Search for the cell housing the specified text and yield its [x, y] center coordinate. 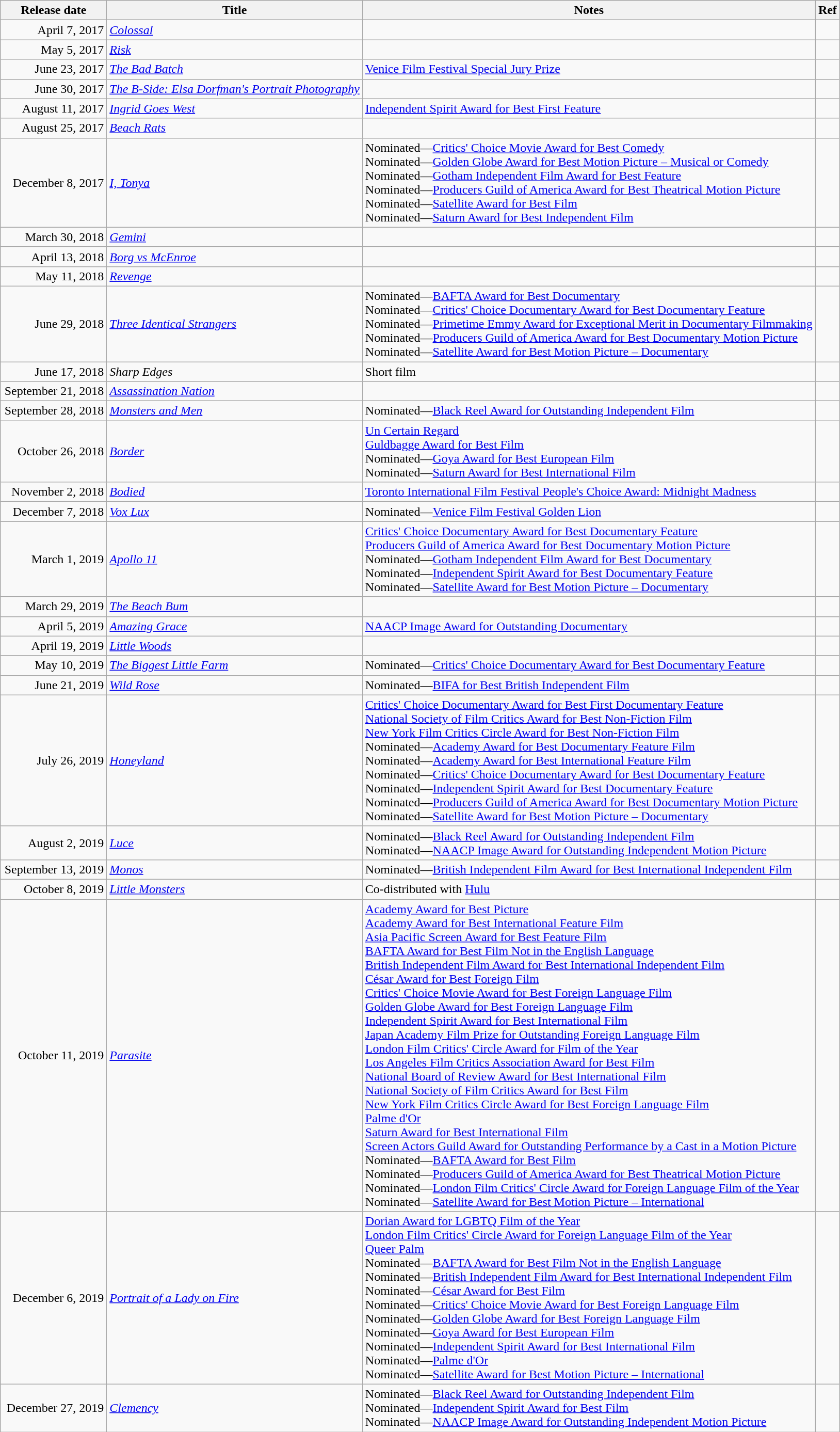
June 17, 2018 [54, 371]
June 23, 2017 [54, 69]
August 11, 2017 [54, 108]
Bodied [235, 492]
December 27, 2019 [54, 1408]
Amazing Grace [235, 626]
NAACP Image Award for Outstanding Documentary [589, 626]
September 28, 2018 [54, 411]
Little Monsters [235, 889]
September 13, 2019 [54, 869]
Revenge [235, 276]
The Bad Batch [235, 69]
Clemency [235, 1408]
Monsters and Men [235, 411]
Assassination Nation [235, 391]
Nominated—Black Reel Award for Outstanding Independent Film [589, 411]
Ref [828, 10]
Risk [235, 50]
Ingrid Goes West [235, 108]
December 6, 2019 [54, 1298]
April 7, 2017 [54, 30]
Wild Rose [235, 685]
Nominated—British Independent Film Award for Best International Independent Film [589, 869]
March 1, 2019 [54, 559]
Short film [589, 371]
Little Woods [235, 646]
Notes [589, 10]
August 2, 2019 [54, 842]
Beach Rats [235, 128]
August 25, 2017 [54, 128]
Colossal [235, 30]
Title [235, 10]
Release date [54, 10]
October 26, 2018 [54, 451]
Venice Film Festival Special Jury Prize [589, 69]
October 8, 2019 [54, 889]
April 13, 2018 [54, 257]
October 11, 2019 [54, 1055]
March 30, 2018 [54, 237]
Gemini [235, 237]
May 5, 2017 [54, 50]
Toronto International Film Festival People's Choice Award: Midnight Madness [589, 492]
Three Identical Strangers [235, 324]
December 8, 2017 [54, 183]
September 21, 2018 [54, 391]
Co-distributed with Hulu [589, 889]
Nominated—Critics' Choice Documentary Award for Best Documentary Feature [589, 665]
Luce [235, 842]
Independent Spirit Award for Best First Feature [589, 108]
Border [235, 451]
Nominated—Venice Film Festival Golden Lion [589, 512]
Monos [235, 869]
May 11, 2018 [54, 276]
The B-Side: Elsa Dorfman's Portrait Photography [235, 89]
April 19, 2019 [54, 646]
April 5, 2019 [54, 626]
June 30, 2017 [54, 89]
Nominated—BIFA for Best British Independent Film [589, 685]
Un Certain RegardGuldbagge Award for Best FilmNominated—Goya Award for Best European FilmNominated—Saturn Award for Best International Film [589, 451]
The Beach Bum [235, 607]
The Biggest Little Farm [235, 665]
Honeyland [235, 760]
March 29, 2019 [54, 607]
Vox Lux [235, 512]
Borg vs McEnroe [235, 257]
Apollo 11 [235, 559]
November 2, 2018 [54, 492]
June 21, 2019 [54, 685]
Nominated—Black Reel Award for Outstanding Independent FilmNominated—NAACP Image Award for Outstanding Independent Motion Picture [589, 842]
Sharp Edges [235, 371]
December 7, 2018 [54, 512]
July 26, 2019 [54, 760]
Portrait of a Lady on Fire [235, 1298]
June 29, 2018 [54, 324]
I, Tonya [235, 183]
Parasite [235, 1055]
May 10, 2019 [54, 665]
